Locate the cell with the specified text and output its [X, Y] center coordinate. 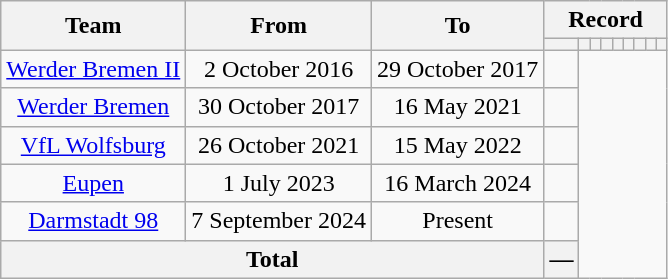
Record [606, 20]
2 October 2016 [279, 69]
Darmstadt 98 [94, 221]
Werder Bremen [94, 107]
29 October 2017 [457, 69]
30 October 2017 [279, 107]
From [279, 26]
Team [94, 26]
15 May 2022 [457, 145]
Eupen [94, 183]
Werder Bremen II [94, 69]
Total [272, 259]
— [562, 259]
To [457, 26]
16 May 2021 [457, 107]
Present [457, 221]
VfL Wolfsburg [94, 145]
1 July 2023 [279, 183]
7 September 2024 [279, 221]
26 October 2021 [279, 145]
16 March 2024 [457, 183]
